For the text-containing cell, return its midpoint in [x, y] coordinate format. 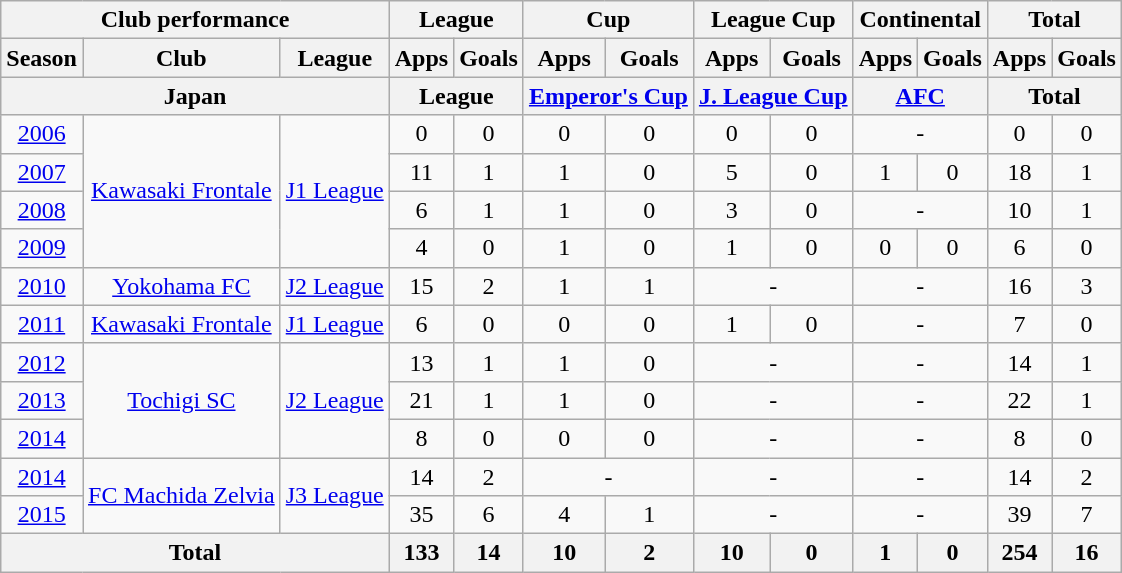
2010 [42, 286]
Cup [608, 20]
39 [1019, 515]
Continental [920, 20]
35 [421, 515]
22 [1019, 400]
J. League Cup [773, 96]
FC Machida Zelvia [181, 496]
AFC [920, 96]
2007 [42, 172]
Club performance [195, 20]
Club [181, 58]
J3 League [334, 496]
2006 [42, 134]
15 [421, 286]
133 [421, 553]
League Cup [773, 20]
Tochigi SC [181, 400]
13 [421, 362]
Yokohama FC [181, 286]
21 [421, 400]
254 [1019, 553]
Season [42, 58]
2008 [42, 210]
Japan [195, 96]
11 [421, 172]
2009 [42, 248]
2013 [42, 400]
2011 [42, 324]
18 [1019, 172]
Emperor's Cup [608, 96]
2015 [42, 515]
2012 [42, 362]
5 [732, 172]
